Identify which cell holds the provided text, then report its (x, y) central coordinate. 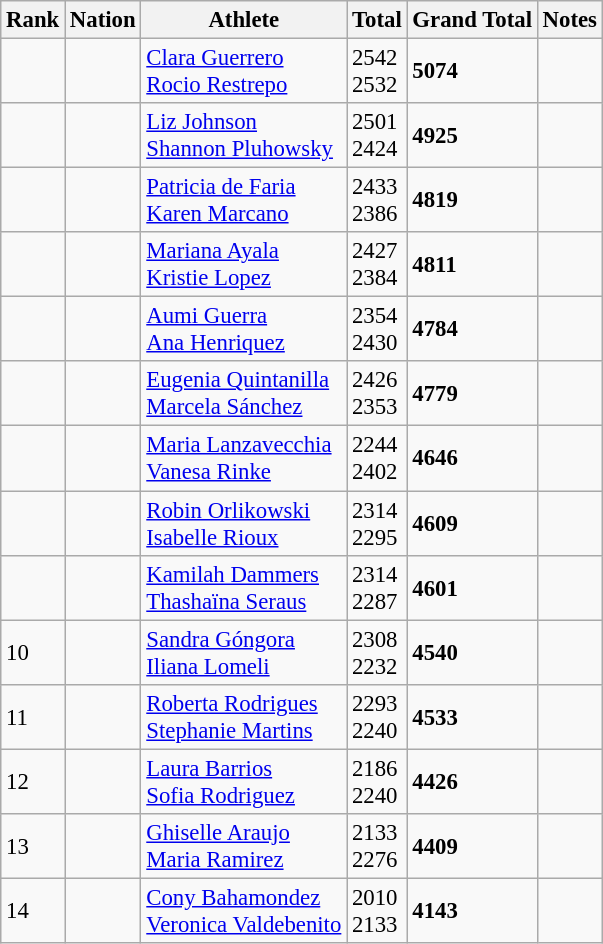
Ghiselle AraujoMaria Ramirez (244, 846)
4779 (472, 394)
Eugenia QuintanillaMarcela Sánchez (244, 394)
Maria LanzavecchiaVanesa Rinke (244, 458)
2354 2430 (377, 330)
4409 (472, 846)
4601 (472, 588)
2427 2384 (377, 264)
Mariana AyalaKristie Lopez (244, 264)
2010 2133 (377, 910)
2186 2240 (377, 782)
Sandra GóngoraIliana Lomeli (244, 652)
4646 (472, 458)
10 (33, 652)
Clara GuerreroRocio Restrepo (244, 72)
12 (33, 782)
4925 (472, 136)
2293 2240 (377, 716)
2501 2424 (377, 136)
4540 (472, 652)
4819 (472, 200)
2314 2295 (377, 524)
Roberta RodriguesStephanie Martins (244, 716)
4609 (472, 524)
Robin OrlikowskiIsabelle Rioux (244, 524)
Rank (33, 20)
Liz JohnsonShannon Pluhowsky (244, 136)
Athlete (244, 20)
2244 2402 (377, 458)
2433 2386 (377, 200)
Aumi GuerraAna Henriquez (244, 330)
Grand Total (472, 20)
Laura BarriosSofia Rodriguez (244, 782)
11 (33, 716)
14 (33, 910)
Cony BahamondezVeronica Valdebenito (244, 910)
Total (377, 20)
4811 (472, 264)
4533 (472, 716)
2308 2232 (377, 652)
Patricia de FariaKaren Marcano (244, 200)
Nation (103, 20)
5074 (472, 72)
2426 2353 (377, 394)
4143 (472, 910)
2542 2532 (377, 72)
2133 2276 (377, 846)
4426 (472, 782)
13 (33, 846)
2314 2287 (377, 588)
Notes (570, 20)
Kamilah DammersThashaïna Seraus (244, 588)
4784 (472, 330)
